Return (x, y) of the center of cell containing provided text 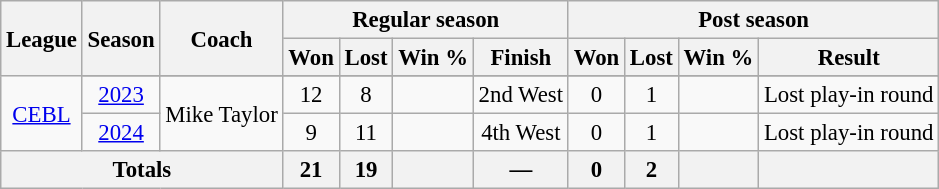
2nd West (520, 95)
Finish (520, 58)
CEBL (42, 114)
8 (366, 95)
11 (366, 133)
Regular season (426, 20)
Coach (222, 38)
19 (366, 170)
12 (311, 95)
21 (311, 170)
Result (849, 58)
Season (121, 38)
4th West (520, 133)
League (42, 38)
9 (311, 133)
Totals (142, 170)
— (520, 170)
Mike Taylor (222, 114)
2 (652, 170)
2024 (121, 133)
2023 (121, 95)
Post season (753, 20)
